Determine the (X, Y) coordinate at the center of the cell enclosing the given text.  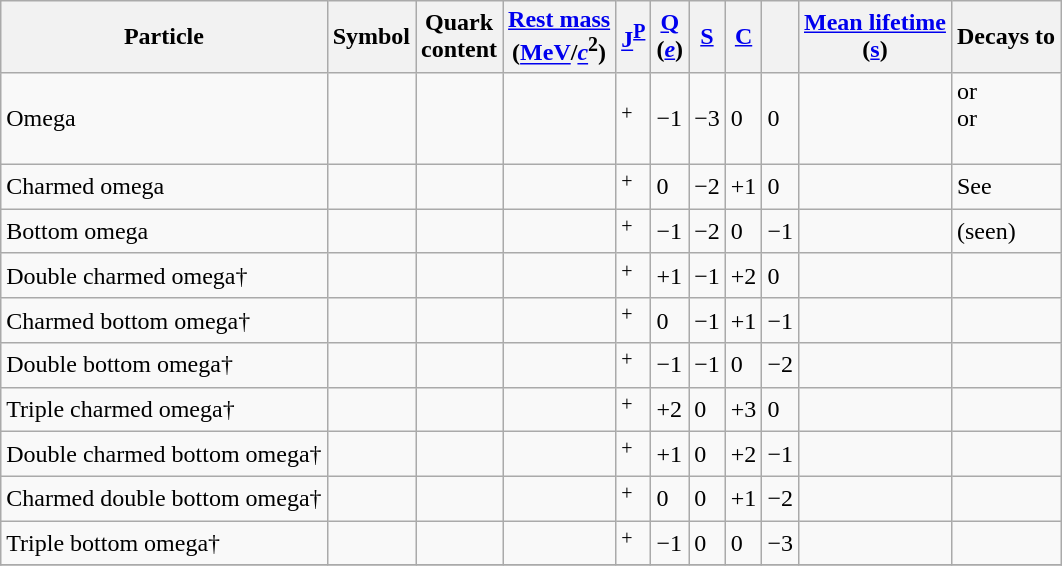
Charmed bottom omega† (164, 320)
S (708, 37)
Q(e) (670, 37)
Symbol (371, 37)
Triple charmed omega† (164, 410)
See (1006, 186)
Charmed omega (164, 186)
Triple bottom omega† (164, 544)
+3 (744, 410)
Decays to (1006, 37)
Particle (164, 37)
Bottom omega (164, 232)
JP (634, 37)
(seen) (1006, 232)
Double charmed bottom omega† (164, 454)
C (744, 37)
Double charmed omega† (164, 276)
Rest mass(MeV/c2) (560, 37)
Double bottom omega† (164, 366)
Mean lifetime(s) (874, 37)
Quarkcontent (460, 37)
Omega (164, 118)
Charmed double bottom omega† (164, 498)
or or (1006, 118)
